Return the (x, y) coordinate for the center point of the cell that contains the specified text.  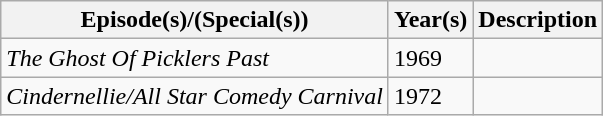
Description (538, 20)
Year(s) (430, 20)
Episode(s)/(Special(s)) (195, 20)
1969 (430, 58)
The Ghost Of Picklers Past (195, 58)
1972 (430, 96)
Cindernellie/All Star Comedy Carnival (195, 96)
